Capture the cell that displays the provided text and extract its [X, Y] central coordinate. 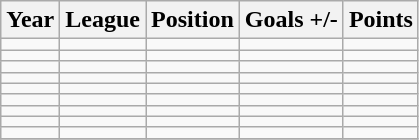
Position [193, 20]
Goals +/- [291, 20]
League [103, 20]
Points [380, 20]
Year [30, 20]
